For the text-containing cell, return its midpoint in (x, y) coordinate format. 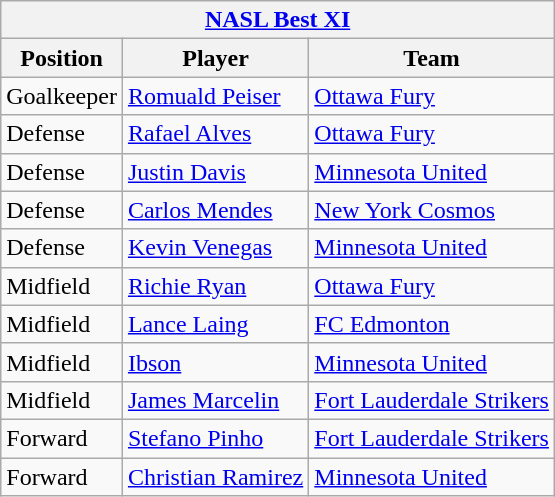
New York Cosmos (432, 210)
Lance Laing (215, 324)
NASL Best XI (278, 20)
Team (432, 58)
FC Edmonton (432, 324)
Christian Ramirez (215, 477)
Position (62, 58)
Stefano Pinho (215, 438)
Ibson (215, 362)
Carlos Mendes (215, 210)
Richie Ryan (215, 286)
Player (215, 58)
Goalkeeper (62, 96)
Romuald Peiser (215, 96)
Justin Davis (215, 172)
James Marcelin (215, 400)
Rafael Alves (215, 134)
Kevin Venegas (215, 248)
